Extract the (X, Y) coordinate from the center of the cell holding the provided text.  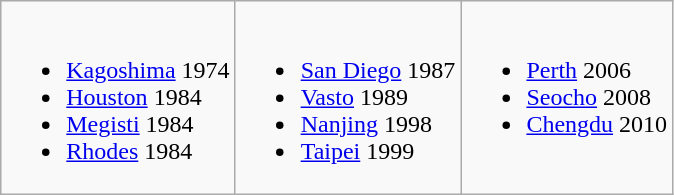
Kagoshima 1974 Houston 1984 Megisti 1984 Rhodes 1984 (118, 98)
Perth 2006 Seocho 2008 Chengdu 2010 (567, 98)
San Diego 1987 Vasto 1989 Nanjing 1998 Taipei 1999 (348, 98)
